Extract the (X, Y) coordinate from the center of the cell holding the provided text.  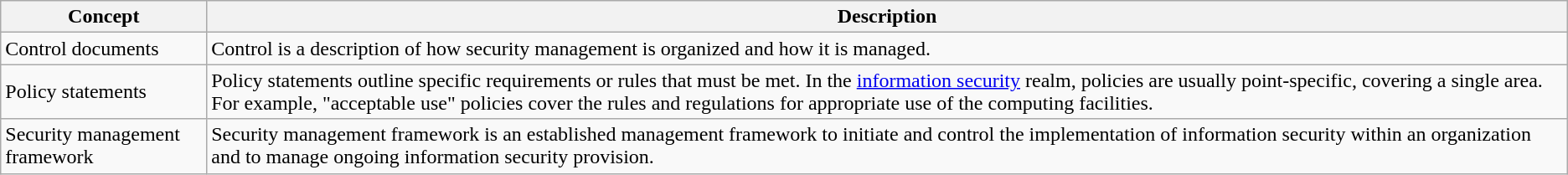
Security management framework (104, 146)
Description (888, 17)
Policy statements (104, 92)
Concept (104, 17)
Control documents (104, 49)
Control is a description of how security management is organized and how it is managed. (888, 49)
